Determine the [X, Y] coordinate at the center of the cell enclosing the given text.  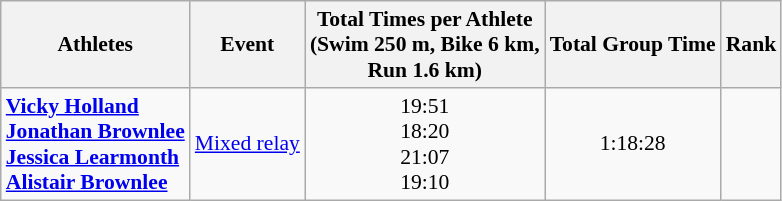
Rank [752, 44]
Vicky HollandJonathan BrownleeJessica LearmonthAlistair Brownlee [96, 144]
Total Times per Athlete (Swim 250 m, Bike 6 km, Run 1.6 km) [425, 44]
19:5118:2021:0719:10 [425, 144]
1:18:28 [633, 144]
Athletes [96, 44]
Total Group Time [633, 44]
Mixed relay [248, 144]
Event [248, 44]
